Pinpoint the cell where the given text exists, returning its (X, Y) midpoint coordinate. 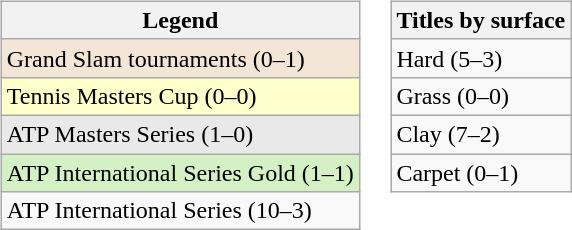
Carpet (0–1) (481, 173)
Titles by surface (481, 20)
Clay (7–2) (481, 134)
ATP International Series Gold (1–1) (180, 173)
Grand Slam tournaments (0–1) (180, 58)
Hard (5–3) (481, 58)
Legend (180, 20)
ATP International Series (10–3) (180, 211)
Tennis Masters Cup (0–0) (180, 96)
ATP Masters Series (1–0) (180, 134)
Grass (0–0) (481, 96)
